Provide the (X, Y) coordinate of the cell's center where the given text is located.  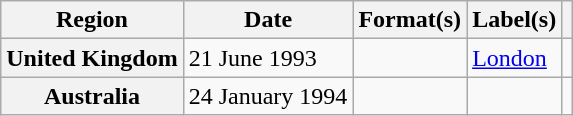
Australia (92, 96)
Region (92, 20)
Format(s) (410, 20)
24 January 1994 (268, 96)
Date (268, 20)
London (514, 58)
21 June 1993 (268, 58)
Label(s) (514, 20)
United Kingdom (92, 58)
